Pinpoint the cell where the given text exists, returning its [x, y] midpoint coordinate. 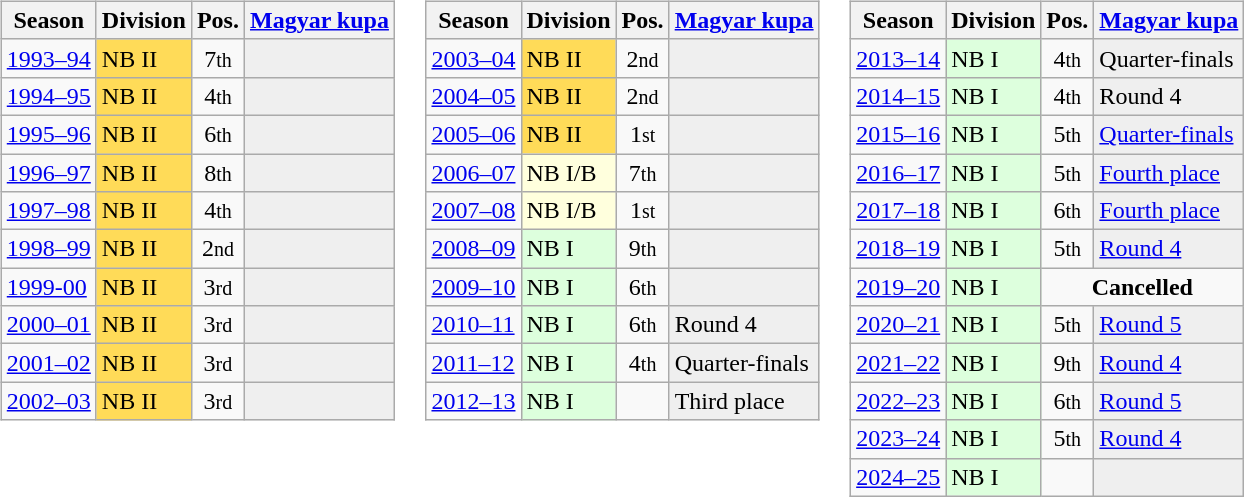
1993–94 [48, 58]
2001–02 [48, 363]
2021–22 [898, 363]
2011–12 [474, 363]
2003–04 [474, 58]
1995–96 [48, 134]
2007–08 [474, 211]
2018–19 [898, 249]
2010–11 [474, 325]
2024–25 [898, 477]
2009–10 [474, 287]
2004–05 [474, 96]
2013–14 [898, 58]
2023–24 [898, 439]
1997–98 [48, 211]
1996–97 [48, 173]
8th [218, 173]
2022–23 [898, 401]
2016–17 [898, 173]
2000–01 [48, 325]
2005–06 [474, 134]
2014–15 [898, 96]
Cancelled [1142, 287]
2017–18 [898, 211]
2012–13 [474, 401]
2019–20 [898, 287]
Third place [744, 401]
2006–07 [474, 173]
2002–03 [48, 401]
2015–16 [898, 134]
1998–99 [48, 249]
2008–09 [474, 249]
2020–21 [898, 325]
1999-00 [48, 287]
1994–95 [48, 96]
